Return (X, Y) of the center of cell containing provided text 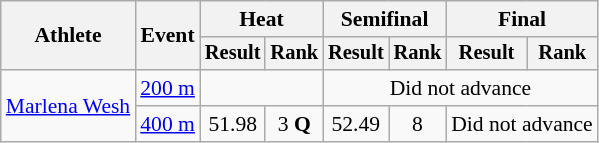
8 (418, 124)
200 m (168, 88)
Final (522, 19)
Athlete (68, 36)
Heat (262, 19)
Event (168, 36)
400 m (168, 124)
Semifinal (384, 19)
3 Q (294, 124)
52.49 (356, 124)
Marlena Wesh (68, 106)
51.98 (233, 124)
